Provide the [X, Y] coordinate of the cell's center where the given text is located.  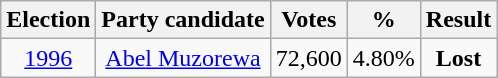
Votes [308, 20]
Election [48, 20]
% [384, 20]
1996 [48, 58]
72,600 [308, 58]
Party candidate [183, 20]
Lost [458, 58]
Result [458, 20]
Abel Muzorewa [183, 58]
4.80% [384, 58]
